Return the (x, y) coordinate for the center point of the cell that contains the specified text.  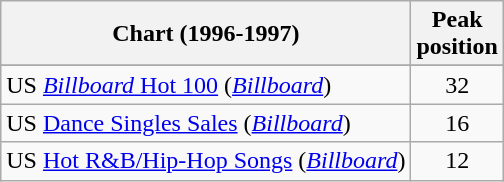
Peakposition (457, 34)
32 (457, 85)
US Billboard Hot 100 (Billboard) (206, 85)
Chart (1996-1997) (206, 34)
16 (457, 123)
US Dance Singles Sales (Billboard) (206, 123)
US Hot R&B/Hip-Hop Songs (Billboard) (206, 161)
12 (457, 161)
